For the text-containing cell, return its midpoint in (X, Y) coordinate format. 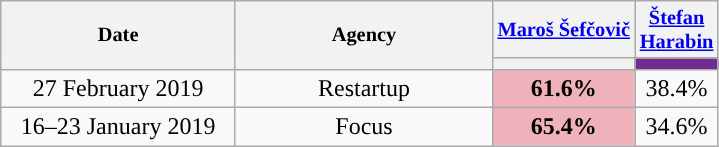
16–23 January 2019 (118, 127)
65.4% (564, 127)
Maroš Šefčovič (564, 30)
Agency (364, 36)
27 February 2019 (118, 88)
Focus (364, 127)
34.6% (676, 127)
Restartup (364, 88)
61.6% (564, 88)
Date (118, 36)
38.4% (676, 88)
Štefan Harabin (676, 30)
